Search for the cell housing the specified text and yield its (X, Y) center coordinate. 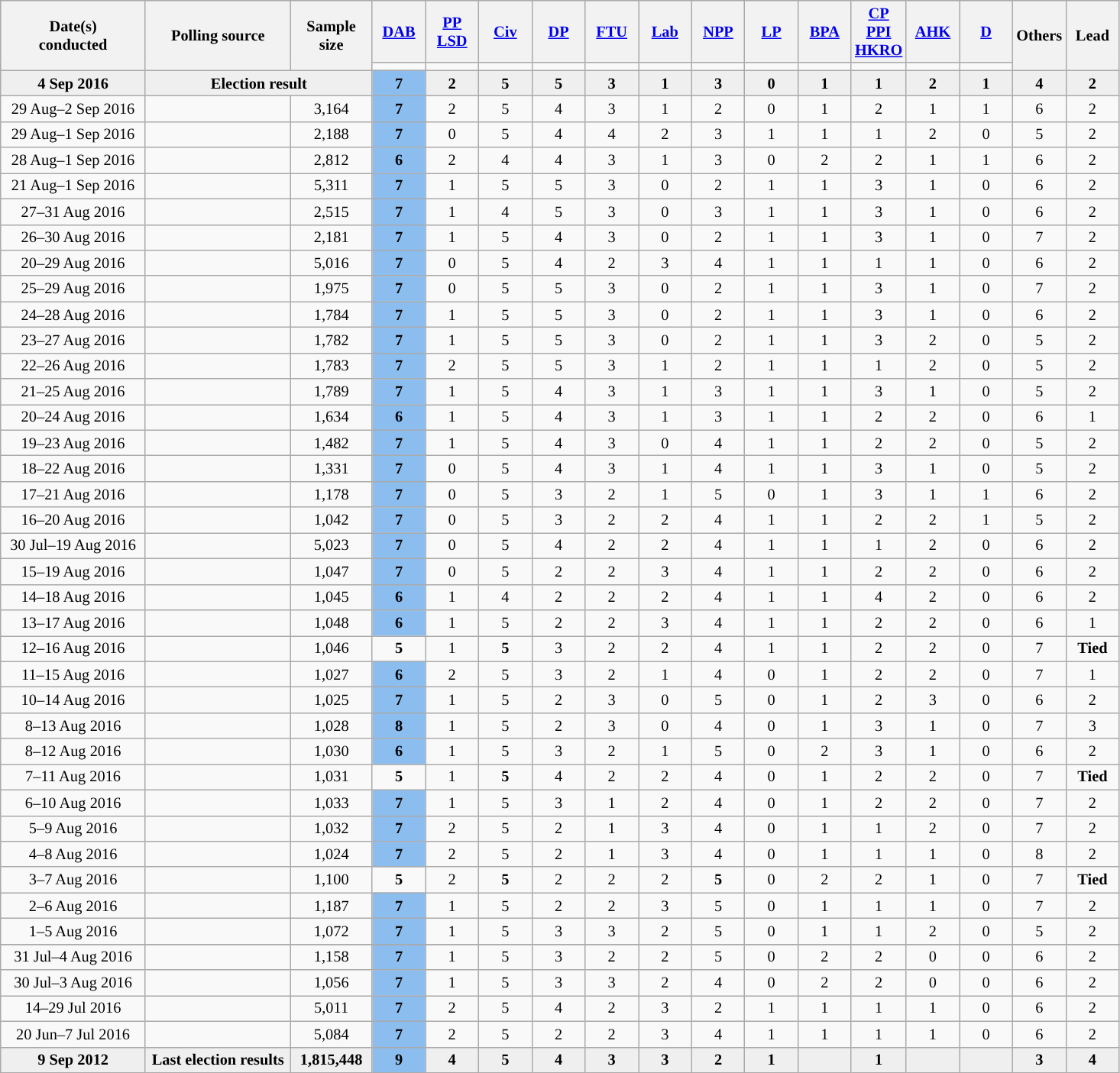
2,188 (332, 134)
17–21 Aug 2016 (73, 494)
20–24 Aug 2016 (73, 417)
Lead (1092, 35)
1,030 (332, 751)
1,024 (332, 854)
14–18 Aug 2016 (73, 597)
NPP (718, 31)
1,045 (332, 597)
14–29 Jul 2016 (73, 1008)
12–16 Aug 2016 (73, 648)
1,187 (332, 906)
25–29 Aug 2016 (73, 289)
20 Jun–7 Jul 2016 (73, 1034)
Others (1039, 35)
16–20 Aug 2016 (73, 520)
8–12 Aug 2016 (73, 751)
1,028 (332, 726)
7–11 Aug 2016 (73, 777)
1,782 (332, 340)
1–5 Aug 2016 (73, 931)
2,812 (332, 160)
FTU (612, 31)
1,789 (332, 392)
1,047 (332, 571)
1,784 (332, 315)
D (986, 31)
1,048 (332, 622)
29 Aug–1 Sep 2016 (73, 134)
21–25 Aug 2016 (73, 392)
1,046 (332, 648)
5,016 (332, 263)
5–9 Aug 2016 (73, 829)
10–14 Aug 2016 (73, 700)
CPPPIHKRO (879, 31)
5,311 (332, 186)
1,033 (332, 803)
1,042 (332, 520)
30 Jul–3 Aug 2016 (73, 983)
1,331 (332, 468)
9 (399, 1060)
21 Aug–1 Sep 2016 (73, 186)
DP (558, 31)
Polling source (218, 35)
4–8 Aug 2016 (73, 854)
DAB (399, 31)
1,482 (332, 443)
PPLSD (452, 31)
1,975 (332, 289)
24–28 Aug 2016 (73, 315)
3,164 (332, 108)
27–31 Aug 2016 (73, 212)
AHK (933, 31)
BPA (824, 31)
1,025 (332, 700)
18–22 Aug 2016 (73, 468)
30 Jul–19 Aug 2016 (73, 545)
Sample size (332, 35)
Civ (506, 31)
Lab (665, 31)
5,084 (332, 1034)
3–7 Aug 2016 (73, 880)
5,011 (332, 1008)
19–23 Aug 2016 (73, 443)
8–13 Aug 2016 (73, 726)
5,023 (332, 545)
1,031 (332, 777)
28 Aug–1 Sep 2016 (73, 160)
22–26 Aug 2016 (73, 366)
11–15 Aug 2016 (73, 674)
23–27 Aug 2016 (73, 340)
2–6 Aug 2016 (73, 906)
1,072 (332, 931)
1,178 (332, 494)
1,783 (332, 366)
13–17 Aug 2016 (73, 622)
29 Aug–2 Sep 2016 (73, 108)
31 Jul–4 Aug 2016 (73, 957)
6–10 Aug 2016 (73, 803)
LP (772, 31)
2,181 (332, 238)
20–29 Aug 2016 (73, 263)
1,158 (332, 957)
15–19 Aug 2016 (73, 571)
Last election results (218, 1060)
1,027 (332, 674)
26–30 Aug 2016 (73, 238)
2,515 (332, 212)
4 Sep 2016 (73, 83)
1,056 (332, 983)
Date(s)conducted (73, 35)
1,100 (332, 880)
Election result (258, 83)
9 Sep 2012 (73, 1060)
1,634 (332, 417)
1,032 (332, 829)
1,815,448 (332, 1060)
